Extract the (X, Y) coordinate from the center of the cell holding the provided text.  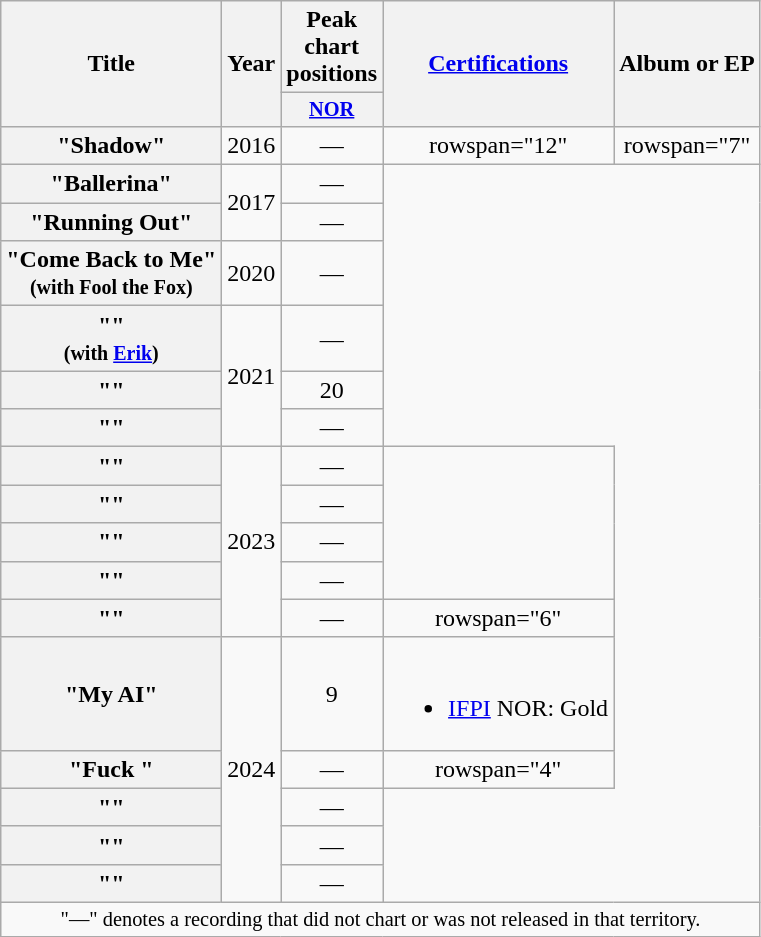
"Ballerina" (112, 184)
rowspan="7" (688, 145)
20 (332, 390)
Title (112, 64)
"Come Back to Me"(with Fool the Fox) (112, 274)
"Running Out" (112, 222)
NOR (332, 110)
2016 (252, 145)
9 (332, 694)
Certifications (498, 64)
2021 (252, 376)
Peak chart positions (332, 47)
"—" denotes a recording that did not chart or was not released in that territory. (381, 920)
rowspan="12" (498, 145)
2023 (252, 542)
Album or EP (688, 64)
2020 (252, 274)
rowspan="4" (498, 769)
"My AI" (112, 694)
2024 (252, 770)
Year (252, 64)
""(with Erik) (112, 338)
IFPI NOR: Gold (498, 694)
"Shadow" (112, 145)
rowspan="6" (498, 618)
"Fuck " (112, 769)
2017 (252, 203)
